For the text-containing cell, return its midpoint in [x, y] coordinate format. 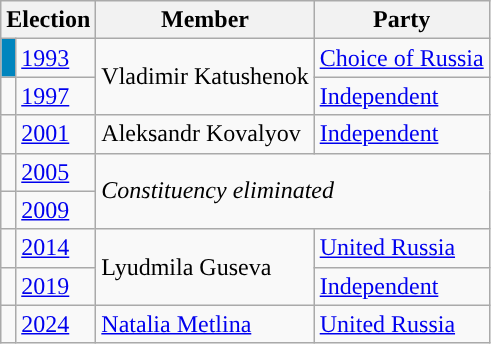
2014 [56, 248]
Member [205, 20]
2005 [56, 172]
2009 [56, 210]
Constituency eliminated [292, 191]
Natalia Metlina [205, 324]
2024 [56, 324]
Choice of Russia [402, 58]
Party [402, 20]
Vladimir Katushenok [205, 77]
1997 [56, 96]
2019 [56, 286]
1993 [56, 58]
Aleksandr Kovalyov [205, 134]
2001 [56, 134]
Lyudmila Guseva [205, 267]
Election [48, 20]
